Extract the (X, Y) coordinate from the center of the cell holding the provided text.  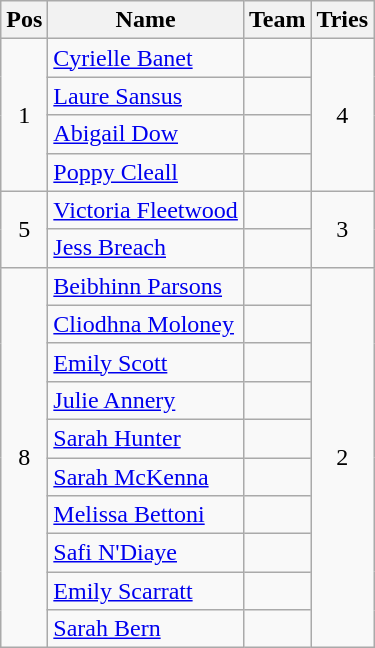
Cliodhna Moloney (146, 324)
Cyrielle Banet (146, 58)
4 (342, 115)
Abigail Dow (146, 134)
Safi N'Diaye (146, 553)
Sarah Bern (146, 629)
Sarah McKenna (146, 477)
Emily Scarratt (146, 591)
Sarah Hunter (146, 438)
Julie Annery (146, 400)
Laure Sansus (146, 96)
Victoria Fleetwood (146, 210)
Team (277, 20)
Melissa Bettoni (146, 515)
1 (24, 115)
Emily Scott (146, 362)
Tries (342, 20)
Poppy Cleall (146, 172)
Jess Breach (146, 248)
Beibhinn Parsons (146, 286)
2 (342, 458)
3 (342, 229)
5 (24, 229)
8 (24, 458)
Pos (24, 20)
Name (146, 20)
